Extract the [x, y] coordinate from the center of the cell holding the provided text.  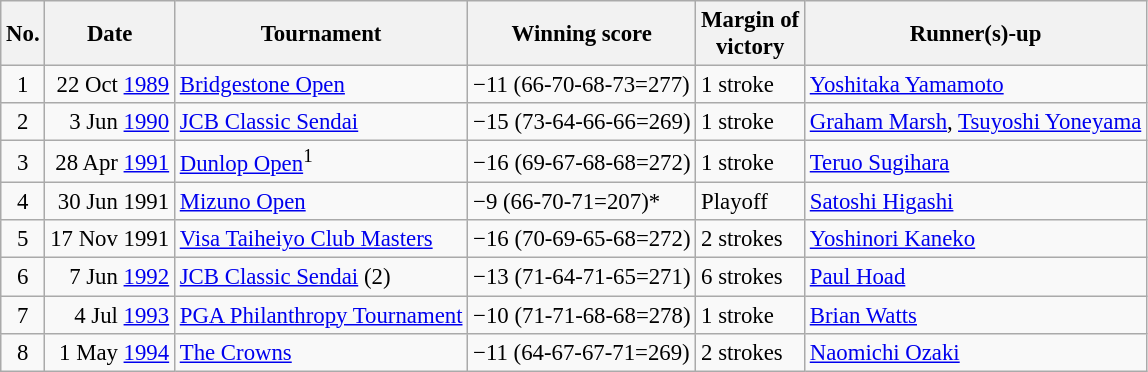
30 Jun 1991 [110, 202]
Tournament [320, 34]
Naomichi Ozaki [975, 352]
−16 (70-69-65-68=272) [582, 239]
Date [110, 34]
−15 (73-64-66-66=269) [582, 122]
−13 (71-64-71-65=271) [582, 277]
PGA Philanthropy Tournament [320, 315]
Paul Hoad [975, 277]
6 strokes [750, 277]
3 [23, 162]
1 [23, 85]
−11 (64-67-67-71=269) [582, 352]
7 [23, 315]
Playoff [750, 202]
Visa Taiheiyo Club Masters [320, 239]
Graham Marsh, Tsuyoshi Yoneyama [975, 122]
8 [23, 352]
28 Apr 1991 [110, 162]
−9 (66-70-71=207)* [582, 202]
The Crowns [320, 352]
Winning score [582, 34]
Bridgestone Open [320, 85]
−10 (71-71-68-68=278) [582, 315]
No. [23, 34]
5 [23, 239]
Yoshitaka Yamamoto [975, 85]
17 Nov 1991 [110, 239]
Satoshi Higashi [975, 202]
−11 (66-70-68-73=277) [582, 85]
1 May 1994 [110, 352]
4 [23, 202]
22 Oct 1989 [110, 85]
JCB Classic Sendai [320, 122]
Yoshinori Kaneko [975, 239]
Runner(s)-up [975, 34]
Mizuno Open [320, 202]
Dunlop Open1 [320, 162]
4 Jul 1993 [110, 315]
JCB Classic Sendai (2) [320, 277]
2 [23, 122]
Brian Watts [975, 315]
3 Jun 1990 [110, 122]
Teruo Sugihara [975, 162]
−16 (69-67-68-68=272) [582, 162]
Margin ofvictory [750, 34]
7 Jun 1992 [110, 277]
6 [23, 277]
